From the cell containing the given text, extract its center point as (x, y) coordinate. 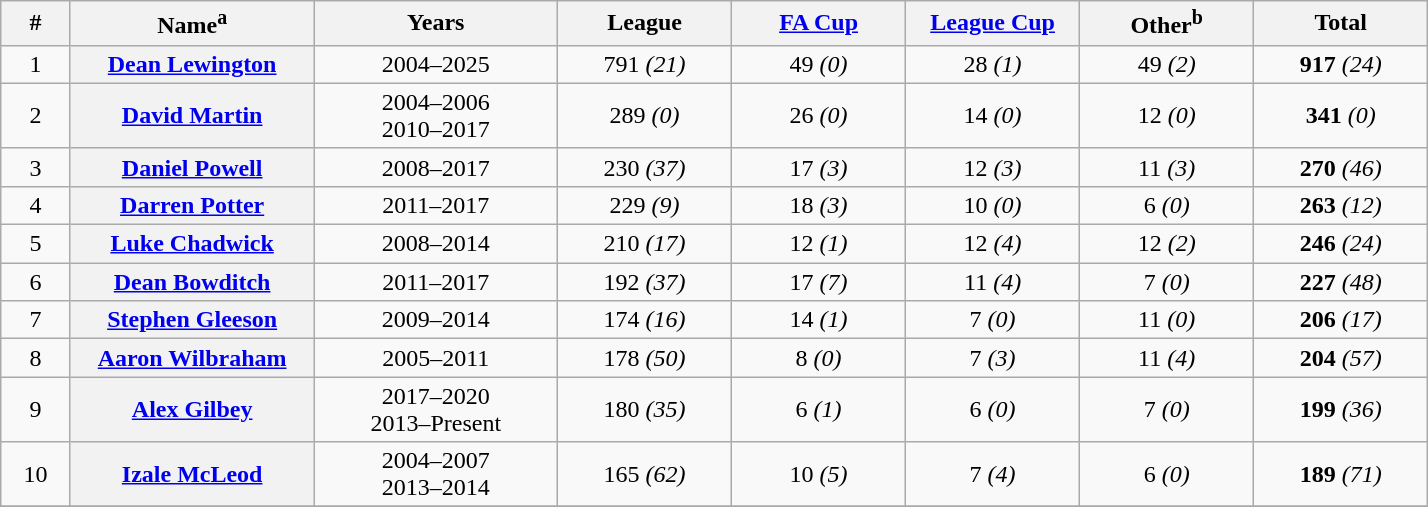
204 (57) (1341, 358)
192 (37) (645, 282)
2008–2014 (436, 244)
28 (1) (993, 64)
174 (16) (645, 320)
178 (50) (645, 358)
246 (24) (1341, 244)
180 (35) (645, 410)
17 (3) (819, 167)
199 (36) (1341, 410)
17 (7) (819, 282)
341 (0) (1341, 116)
26 (0) (819, 116)
2004–20072013–2014 (436, 474)
Daniel Powell (192, 167)
8 (36, 358)
165 (62) (645, 474)
FA Cup (819, 24)
1 (36, 64)
270 (46) (1341, 167)
8 (0) (819, 358)
5 (36, 244)
Dean Lewington (192, 64)
189 (71) (1341, 474)
12 (0) (1167, 116)
Luke Chadwick (192, 244)
49 (0) (819, 64)
11 (0) (1167, 320)
14 (0) (993, 116)
289 (0) (645, 116)
12 (2) (1167, 244)
230 (37) (645, 167)
6 (1) (819, 410)
49 (2) (1167, 64)
12 (1) (819, 244)
12 (3) (993, 167)
7 (3) (993, 358)
Otherb (1167, 24)
227 (48) (1341, 282)
263 (12) (1341, 205)
14 (1) (819, 320)
7 (36, 320)
7 (4) (993, 474)
Alex Gilbey (192, 410)
2017–20202013–Present (436, 410)
David Martin (192, 116)
11 (3) (1167, 167)
League Cup (993, 24)
10 (36, 474)
206 (17) (1341, 320)
2005–2011 (436, 358)
2004–20062010–2017 (436, 116)
League (645, 24)
2008–2017 (436, 167)
3 (36, 167)
Darren Potter (192, 205)
Dean Bowditch (192, 282)
9 (36, 410)
2009–2014 (436, 320)
210 (17) (645, 244)
18 (3) (819, 205)
Izale McLeod (192, 474)
Total (1341, 24)
Aaron Wilbraham (192, 358)
Stephen Gleeson (192, 320)
10 (0) (993, 205)
4 (36, 205)
10 (5) (819, 474)
Namea (192, 24)
Years (436, 24)
791 (21) (645, 64)
2004–2025 (436, 64)
# (36, 24)
229 (9) (645, 205)
2 (36, 116)
12 (4) (993, 244)
6 (36, 282)
917 (24) (1341, 64)
